Provide the (x, y) coordinate of the cell's center where the given text is located.  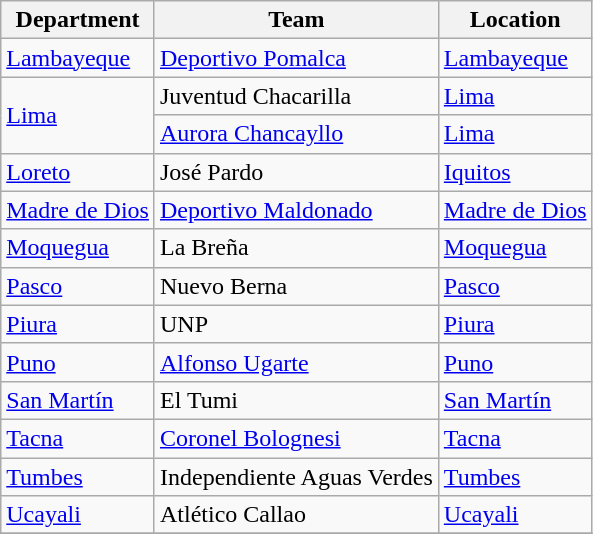
Deportivo Pomalca (296, 58)
Coronel Bolognesi (296, 438)
El Tumi (296, 400)
Atlético Callao (296, 515)
Deportivo Maldonado (296, 210)
Loreto (78, 172)
Team (296, 20)
Nuevo Berna (296, 286)
La Breña (296, 248)
Aurora Chancayllo (296, 134)
Location (515, 20)
Independiente Aguas Verdes (296, 477)
UNP (296, 324)
Juventud Chacarilla (296, 96)
Iquitos (515, 172)
José Pardo (296, 172)
Alfonso Ugarte (296, 362)
Department (78, 20)
